Capture the cell that displays the provided text and extract its (X, Y) central coordinate. 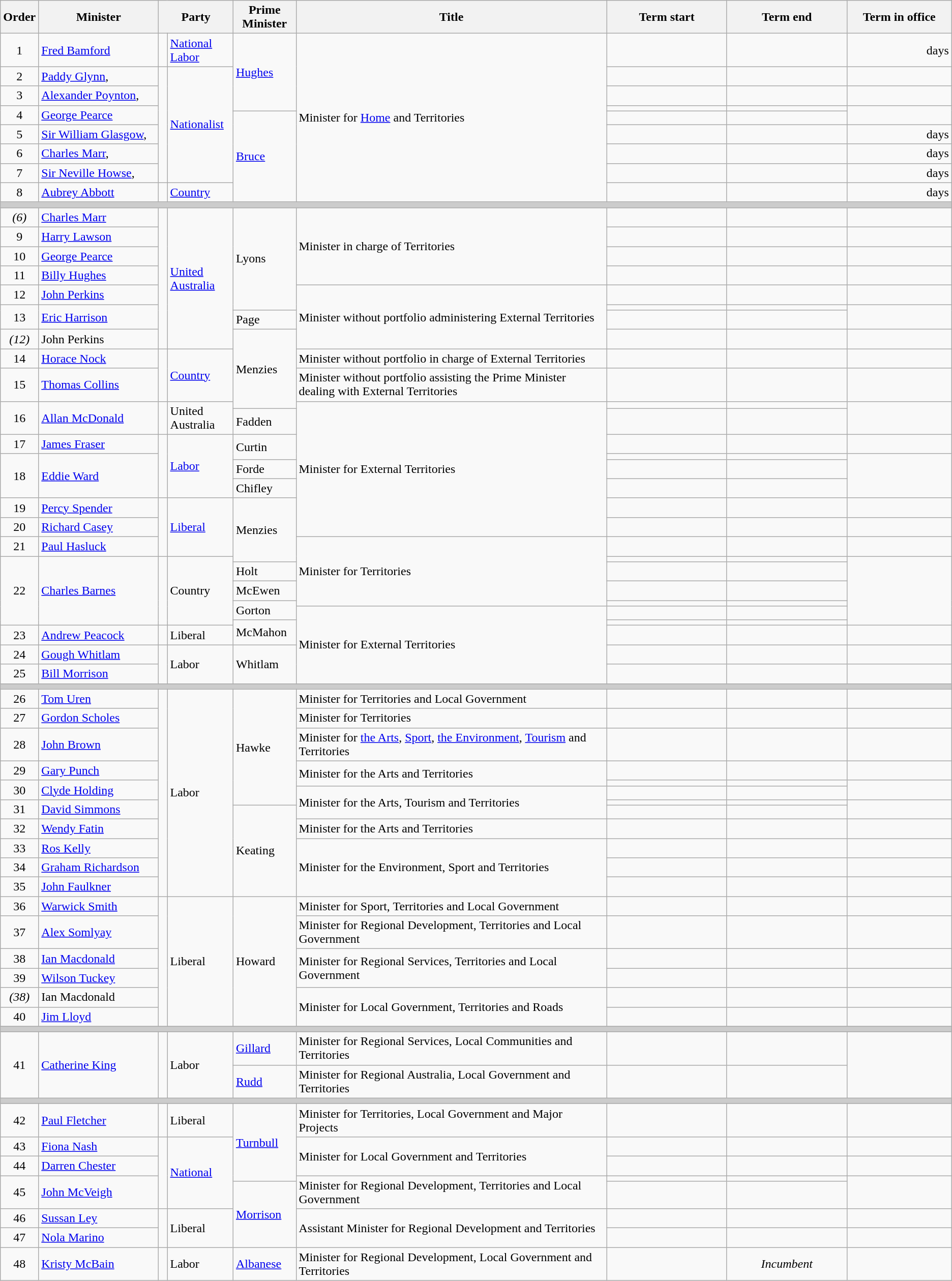
Minister for Regional Australia, Local Government and Territories (452, 1081)
Minister for Regional Services, Territories and Local Government (452, 968)
Paul Hasluck (99, 546)
Minister for the Arts, Sport, the Environment, Tourism and Territories (452, 744)
8 (19, 192)
Thomas Collins (99, 384)
Sir William Glasgow, (99, 134)
12 (19, 295)
Clyde Holding (99, 790)
Hughes (264, 72)
40 (19, 1017)
16 (19, 418)
Nola Marino (99, 1238)
48 (19, 1264)
Minister for Regional Services, Local Communities and Territories (452, 1049)
Alex Somlyay (99, 933)
33 (19, 848)
18 (19, 476)
Charles Barnes (99, 591)
Gillard (264, 1049)
43 (19, 1146)
Incumbent (787, 1264)
14 (19, 359)
Bruce (264, 157)
Minister (99, 17)
42 (19, 1120)
Charles Marr, (99, 154)
Andrew Peacock (99, 635)
28 (19, 744)
5 (19, 134)
Kristy McBain (99, 1264)
13 (19, 317)
Gary Punch (99, 770)
John Faulkner (99, 887)
Minister in charge of Territories (452, 246)
(38) (19, 997)
Albanese (264, 1264)
Fred Bamford (99, 50)
Richard Casey (99, 527)
Billy Hughes (99, 276)
Term in office (899, 17)
John Brown (99, 744)
Aubrey Abbott (99, 192)
Eric Harrison (99, 317)
Minister without portfolio assisting the Prime Minister dealing with External Territories (452, 384)
Warwick Smith (99, 906)
Darren Chester (99, 1166)
Catherine King (99, 1065)
26 (19, 699)
National (200, 1173)
Morrison (264, 1214)
Page (264, 320)
9 (19, 236)
Nationalist (200, 125)
15 (19, 384)
Eddie Ward (99, 476)
19 (19, 508)
National Labor (200, 50)
Minister without portfolio administering External Territories (452, 317)
Minister for Local Government and Territories (452, 1156)
7 (19, 173)
22 (19, 591)
Percy Spender (99, 508)
Prime Minister (264, 17)
(6) (19, 217)
McEwen (264, 591)
McMahon (264, 633)
Gough Whitlam (99, 654)
11 (19, 276)
3 (19, 96)
Horace Nock (99, 359)
24 (19, 654)
Minister for Local Government, Territories and Roads (452, 1007)
37 (19, 933)
Hawke (264, 747)
47 (19, 1238)
Curtin (264, 446)
David Simmons (99, 809)
34 (19, 868)
6 (19, 154)
38 (19, 959)
Term end (787, 17)
Minister for Territories, Local Government and Major Projects (452, 1120)
James Fraser (99, 444)
Bill Morrison (99, 674)
41 (19, 1065)
Assistant Minister for Regional Development and Territories (452, 1228)
Minister for Territories and Local Government (452, 699)
Gordon Scholes (99, 718)
27 (19, 718)
Order (19, 17)
Paul Fletcher (99, 1120)
30 (19, 790)
46 (19, 1218)
Fiona Nash (99, 1146)
Tom Uren (99, 699)
Minister for the Environment, Sport and Territories (452, 867)
31 (19, 809)
20 (19, 527)
Whitlam (264, 664)
45 (19, 1192)
Title (452, 17)
John McVeigh (99, 1192)
17 (19, 444)
Lyons (264, 258)
Minister for Regional Development, Local Government and Territories (452, 1264)
Minister for the Arts, Tourism and Territories (452, 802)
Paddy Glynn, (99, 76)
21 (19, 546)
Keating (264, 850)
Wendy Fatin (99, 828)
Chifley (264, 488)
Forde (264, 469)
Fadden (264, 422)
39 (19, 978)
32 (19, 828)
Charles Marr (99, 217)
Holt (264, 572)
Wilson Tuckey (99, 978)
Harry Lawson (99, 236)
36 (19, 906)
Howard (264, 961)
Jim Lloyd (99, 1017)
Ros Kelly (99, 848)
Minister for Sport, Territories and Local Government (452, 906)
2 (19, 76)
Gorton (264, 610)
Party (196, 17)
10 (19, 256)
44 (19, 1166)
Alexander Poynton, (99, 96)
23 (19, 635)
25 (19, 674)
35 (19, 887)
1 (19, 50)
Turnbull (264, 1142)
(12) (19, 339)
Graham Richardson (99, 868)
Minister for Home and Territories (452, 118)
29 (19, 770)
4 (19, 115)
Minister without portfolio in charge of External Territories (452, 359)
Term start (667, 17)
Allan McDonald (99, 418)
Sir Neville Howse, (99, 173)
Sussan Ley (99, 1218)
Rudd (264, 1081)
